Locate the cell with the specified text and output its [X, Y] center coordinate. 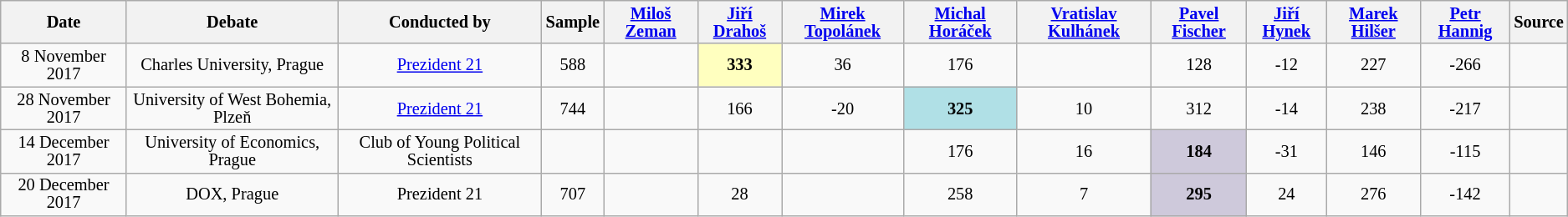
Miloš Zeman [651, 22]
184 [1199, 151]
Jiří Hynek [1286, 22]
258 [960, 194]
-115 [1465, 151]
Marek Hilšer [1373, 22]
14 December 2017 [64, 151]
312 [1199, 108]
-266 [1465, 65]
707 [573, 194]
146 [1373, 151]
-31 [1286, 151]
-12 [1286, 65]
24 [1286, 194]
Source [1539, 22]
Club of Young Political Scientists [440, 151]
7 [1084, 194]
325 [960, 108]
128 [1199, 65]
276 [1373, 194]
28 [739, 194]
University of West Bohemia, Plzeň [232, 108]
Date [64, 22]
University of Economics, Prague [232, 151]
16 [1084, 151]
Vratislav Kulhánek [1084, 22]
588 [573, 65]
-142 [1465, 194]
-217 [1465, 108]
227 [1373, 65]
36 [843, 65]
8 November 2017 [64, 65]
10 [1084, 108]
DOX, Prague [232, 194]
744 [573, 108]
Pavel Fischer [1199, 22]
Mirek Topolánek [843, 22]
20 December 2017 [64, 194]
238 [1373, 108]
Debate [232, 22]
Sample [573, 22]
Michal Horáček [960, 22]
Charles University, Prague [232, 65]
Jiří Drahoš [739, 22]
Petr Hannig [1465, 22]
-14 [1286, 108]
28 November 2017 [64, 108]
Conducted by [440, 22]
295 [1199, 194]
333 [739, 65]
166 [739, 108]
-20 [843, 108]
